Return (x, y) of the center of cell containing provided text 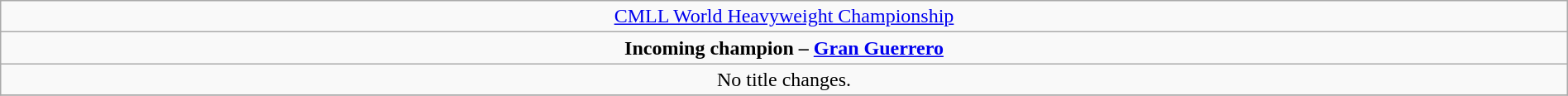
CMLL World Heavyweight Championship (784, 17)
No title changes. (784, 79)
Incoming champion – Gran Guerrero (784, 48)
